Output the (x, y) coordinate of the center of the cell containing the given text.  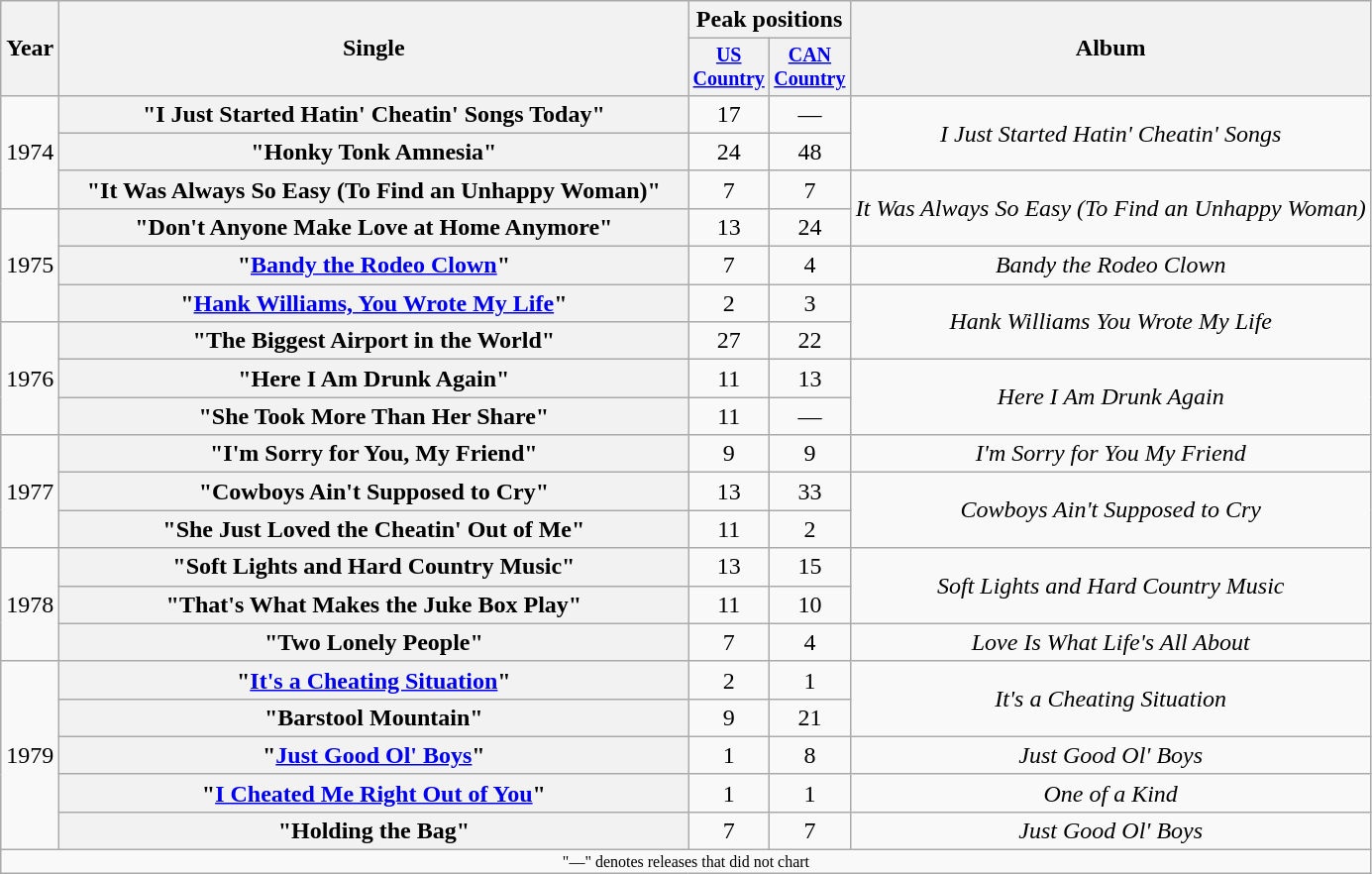
1977 (30, 492)
Bandy the Rodeo Clown (1110, 266)
"She Just Loved the Cheatin' Out of Me" (374, 529)
One of a Kind (1110, 793)
1979 (30, 755)
15 (810, 567)
CAN Country (810, 67)
Album (1110, 49)
27 (729, 341)
"It Was Always So Easy (To Find an Unhappy Woman)" (374, 189)
22 (810, 341)
"That's What Makes the Juke Box Play" (374, 604)
"Cowboys Ain't Supposed to Cry" (374, 492)
Single (374, 49)
"It's a Cheating Situation" (374, 680)
Hank Williams You Wrote My Life (1110, 322)
Soft Lights and Hard Country Music (1110, 586)
Cowboys Ain't Supposed to Cry (1110, 510)
"Hank Williams, You Wrote My Life" (374, 303)
"—" denotes releases that did not chart (686, 862)
Peak positions (769, 20)
10 (810, 604)
1976 (30, 379)
I Just Started Hatin' Cheatin' Songs (1110, 133)
I'm Sorry for You My Friend (1110, 454)
Year (30, 49)
"I Just Started Hatin' Cheatin' Songs Today" (374, 114)
"She Took More Than Her Share" (374, 416)
Here I Am Drunk Again (1110, 397)
"Soft Lights and Hard Country Music" (374, 567)
"Honky Tonk Amnesia" (374, 152)
1975 (30, 265)
It's a Cheating Situation (1110, 699)
It Was Always So Easy (To Find an Unhappy Woman) (1110, 208)
"Just Good Ol' Boys" (374, 755)
8 (810, 755)
"Two Lonely People" (374, 642)
17 (729, 114)
1974 (30, 152)
48 (810, 152)
1978 (30, 604)
"Bandy the Rodeo Clown" (374, 266)
"I Cheated Me Right Out of You" (374, 793)
21 (810, 717)
"Here I Am Drunk Again" (374, 379)
"Don't Anyone Make Love at Home Anymore" (374, 227)
"I'm Sorry for You, My Friend" (374, 454)
"The Biggest Airport in the World" (374, 341)
"Holding the Bag" (374, 830)
33 (810, 492)
Love Is What Life's All About (1110, 642)
"Barstool Mountain" (374, 717)
US Country (729, 67)
3 (810, 303)
